For the text-containing cell, return its midpoint in (x, y) coordinate format. 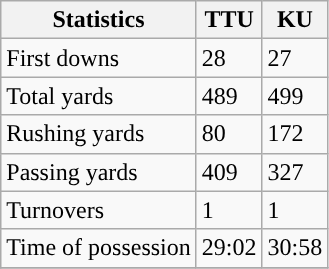
29:02 (229, 248)
172 (295, 134)
409 (229, 172)
Turnovers (99, 210)
Time of possession (99, 248)
KU (295, 20)
30:58 (295, 248)
Rushing yards (99, 134)
Passing yards (99, 172)
Statistics (99, 20)
27 (295, 58)
First downs (99, 58)
28 (229, 58)
TTU (229, 20)
Total yards (99, 96)
489 (229, 96)
80 (229, 134)
499 (295, 96)
327 (295, 172)
